Return [X, Y] of the center of cell containing provided text 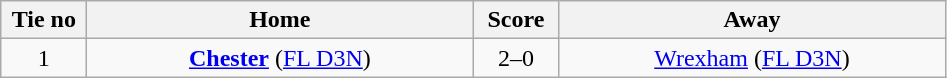
1 [44, 58]
Away [752, 20]
Chester (FL D3N) [280, 58]
Score [516, 20]
Home [280, 20]
2–0 [516, 58]
Wrexham (FL D3N) [752, 58]
Tie no [44, 20]
